Identify which cell holds the provided text, then report its (X, Y) central coordinate. 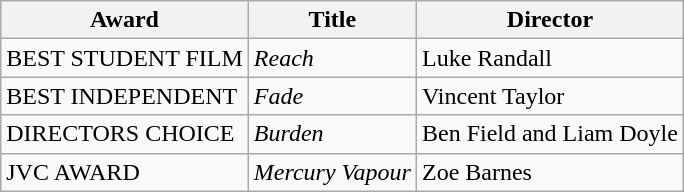
Luke Randall (550, 58)
Reach (332, 58)
Fade (332, 96)
Mercury Vapour (332, 172)
Director (550, 20)
BEST INDEPENDENT (125, 96)
DIRECTORS CHOICE (125, 134)
Ben Field and Liam Doyle (550, 134)
Zoe Barnes (550, 172)
Title (332, 20)
Burden (332, 134)
Vincent Taylor (550, 96)
JVC AWARD (125, 172)
Award (125, 20)
BEST STUDENT FILM (125, 58)
